From the cell containing the given text, extract its center point as (X, Y) coordinate. 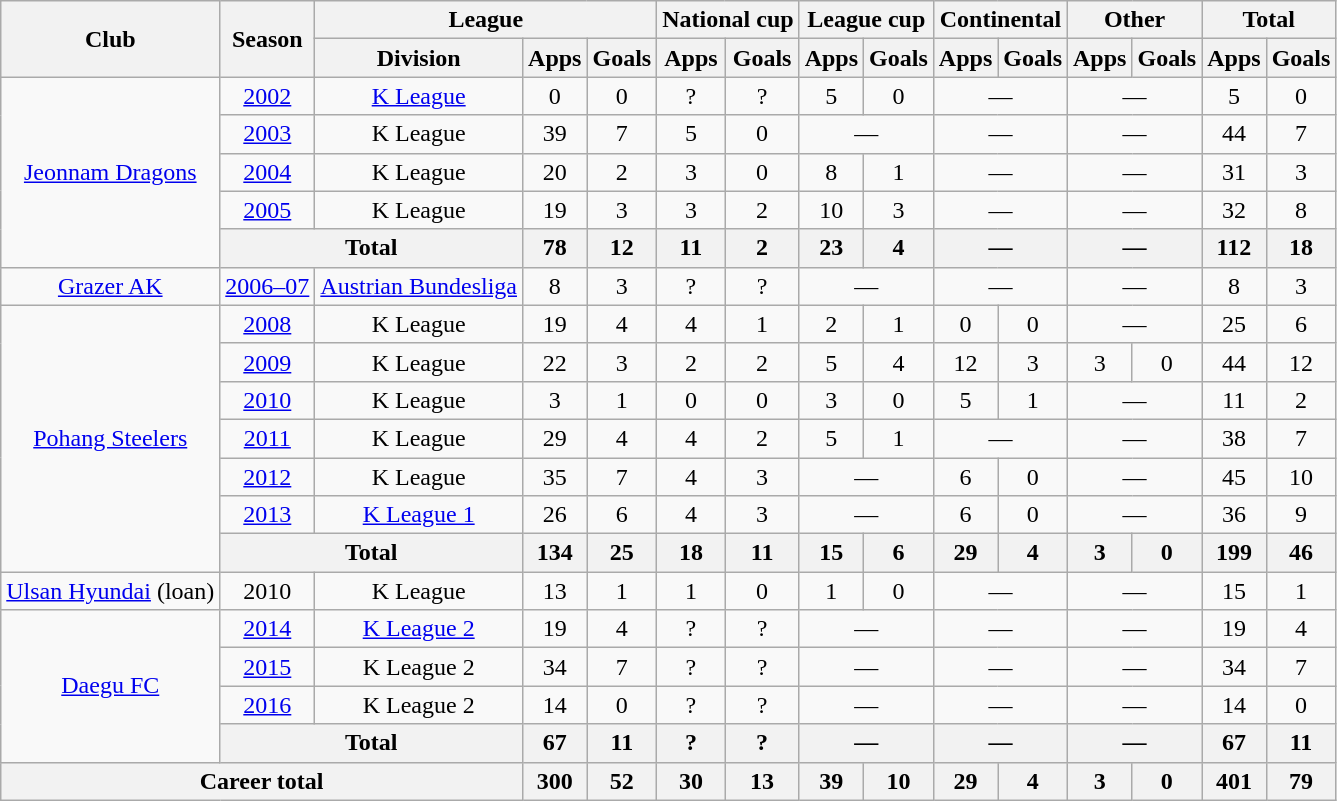
2005 (268, 210)
79 (1301, 781)
Ulsan Hyundai (loan) (110, 591)
Daegu FC (110, 686)
League (486, 20)
9 (1301, 515)
35 (555, 477)
36 (1234, 515)
2008 (268, 324)
112 (1234, 248)
Other (1135, 20)
2016 (268, 705)
K League 1 (419, 515)
2003 (268, 134)
2002 (268, 96)
Jeonnam Dragons (110, 172)
2006–07 (268, 286)
300 (555, 781)
20 (555, 172)
23 (831, 248)
45 (1234, 477)
Pohang Steelers (110, 438)
46 (1301, 553)
401 (1234, 781)
League cup (866, 20)
22 (555, 362)
Grazer AK (110, 286)
Club (110, 39)
78 (555, 248)
38 (1234, 438)
2013 (268, 515)
Austrian Bundesliga (419, 286)
2011 (268, 438)
National cup (728, 20)
Continental (1000, 20)
Division (419, 58)
2015 (268, 667)
30 (691, 781)
2014 (268, 629)
2009 (268, 362)
32 (1234, 210)
2004 (268, 172)
199 (1234, 553)
26 (555, 515)
Season (268, 39)
Career total (262, 781)
52 (622, 781)
2012 (268, 477)
31 (1234, 172)
134 (555, 553)
